Scan for the cell matching the given text and deliver its [X, Y] coordinate at center. 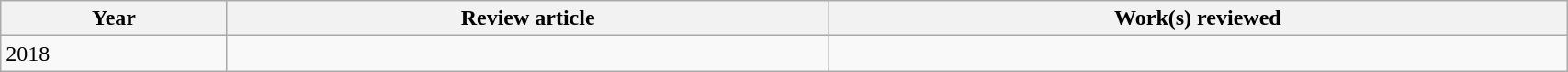
Review article [527, 18]
2018 [114, 54]
Work(s) reviewed [1198, 18]
Year [114, 18]
